From the cell containing the given text, extract its center point as [X, Y] coordinate. 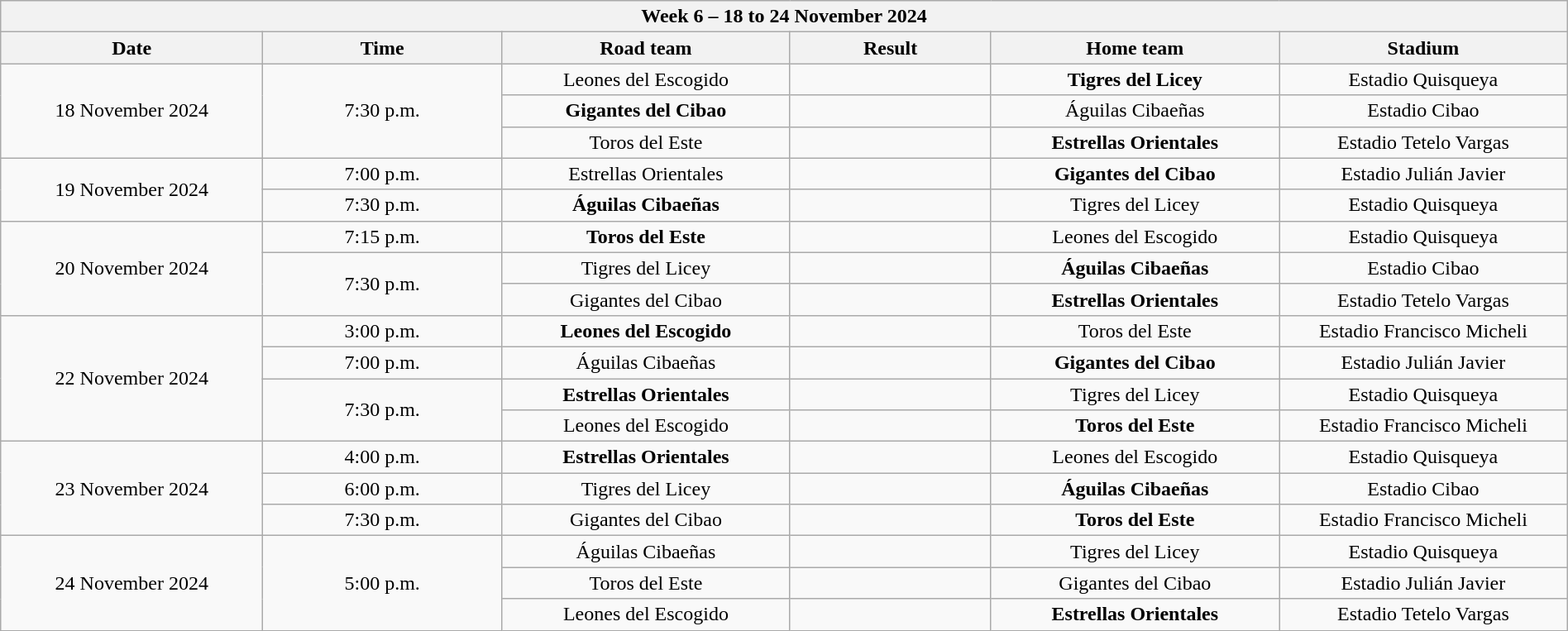
3:00 p.m. [382, 331]
18 November 2024 [132, 111]
Date [132, 48]
23 November 2024 [132, 489]
7:15 p.m. [382, 237]
22 November 2024 [132, 378]
Road team [647, 48]
Stadium [1424, 48]
Result [890, 48]
5:00 p.m. [382, 583]
19 November 2024 [132, 189]
Week 6 – 18 to 24 November 2024 [784, 17]
4:00 p.m. [382, 457]
Time [382, 48]
6:00 p.m. [382, 489]
24 November 2024 [132, 583]
Home team [1135, 48]
20 November 2024 [132, 268]
